For the text-containing cell, return its midpoint in [x, y] coordinate format. 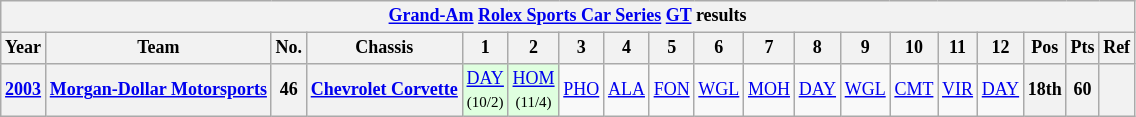
DAY(10/2) [485, 90]
Chevrolet Corvette [384, 90]
Chassis [384, 48]
18th [1044, 90]
Ref [1117, 48]
Pts [1082, 48]
11 [958, 48]
Grand-Am Rolex Sports Car Series GT results [568, 16]
8 [817, 48]
CMT [914, 90]
HOM(11/4) [534, 90]
6 [719, 48]
60 [1082, 90]
Morgan-Dollar Motorsports [158, 90]
Year [24, 48]
4 [627, 48]
12 [1000, 48]
ALA [627, 90]
2003 [24, 90]
3 [582, 48]
5 [672, 48]
PHO [582, 90]
46 [288, 90]
MOH [770, 90]
1 [485, 48]
10 [914, 48]
No. [288, 48]
FON [672, 90]
7 [770, 48]
Team [158, 48]
9 [865, 48]
2 [534, 48]
VIR [958, 90]
Pos [1044, 48]
